Detect which cell encompasses the target text, then output its (X, Y) center coordinate. 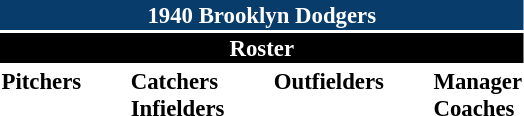
1940 Brooklyn Dodgers (262, 15)
Roster (262, 48)
